Detect which cell encompasses the target text, then output its (x, y) center coordinate. 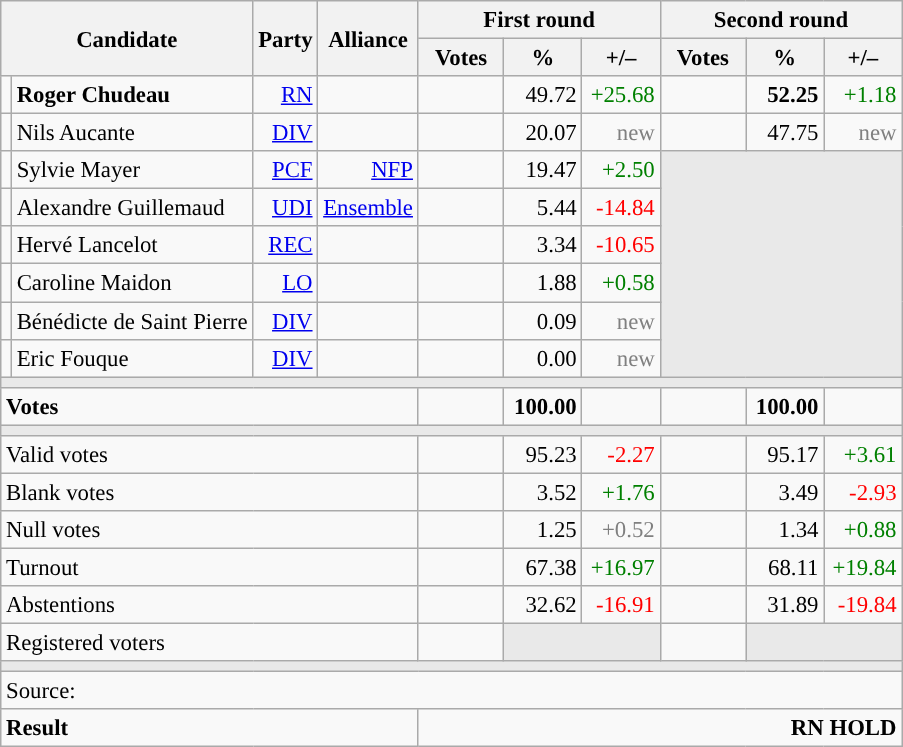
Eric Fouque (132, 358)
NFP (368, 170)
95.17 (785, 455)
Alexandre Guillemaud (132, 208)
20.07 (543, 133)
PCF (286, 170)
68.11 (785, 567)
Nils Aucante (132, 133)
47.75 (785, 133)
+0.88 (863, 530)
+16.97 (621, 567)
49.72 (543, 95)
1.25 (543, 530)
+0.52 (621, 530)
UDI (286, 208)
67.38 (543, 567)
Valid votes (210, 455)
+1.76 (621, 492)
Source: (452, 691)
Blank votes (210, 492)
+19.84 (863, 567)
REC (286, 245)
RN (286, 95)
+0.58 (621, 283)
Result (210, 728)
Second round (781, 20)
LO (286, 283)
-2.27 (621, 455)
Roger Chudeau (132, 95)
Registered voters (210, 643)
Hervé Lancelot (132, 245)
Candidate (127, 38)
3.52 (543, 492)
5.44 (543, 208)
-14.84 (621, 208)
0.00 (543, 358)
Sylvie Mayer (132, 170)
1.34 (785, 530)
First round (539, 20)
Turnout (210, 567)
Alliance (368, 38)
31.89 (785, 605)
3.34 (543, 245)
+3.61 (863, 455)
3.49 (785, 492)
Abstentions (210, 605)
1.88 (543, 283)
Party (286, 38)
Null votes (210, 530)
-2.93 (863, 492)
+1.18 (863, 95)
32.62 (543, 605)
Ensemble (368, 208)
Bénédicte de Saint Pierre (132, 321)
+25.68 (621, 95)
-19.84 (863, 605)
-16.91 (621, 605)
52.25 (785, 95)
Caroline Maidon (132, 283)
+2.50 (621, 170)
19.47 (543, 170)
95.23 (543, 455)
RN HOLD (660, 728)
0.09 (543, 321)
-10.65 (621, 245)
